Provide the (X, Y) coordinate of the cell's center where the given text is located.  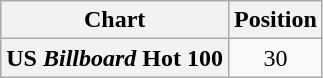
30 (276, 58)
Position (276, 20)
Chart (115, 20)
US Billboard Hot 100 (115, 58)
